Capture the cell that displays the provided text and extract its [x, y] central coordinate. 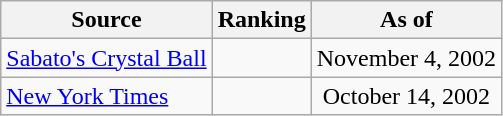
As of [406, 20]
Ranking [262, 20]
New York Times [106, 96]
October 14, 2002 [406, 96]
November 4, 2002 [406, 58]
Source [106, 20]
Sabato's Crystal Ball [106, 58]
